Find where the given text appears and provide that cell's center as [x, y] coordinate. 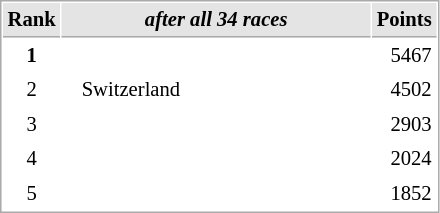
after all 34 races [216, 20]
2024 [404, 158]
1852 [404, 194]
5467 [404, 56]
1 [32, 56]
Switzerland [216, 90]
3 [32, 124]
5 [32, 194]
Rank [32, 20]
4502 [404, 90]
Points [404, 20]
2903 [404, 124]
2 [32, 90]
4 [32, 158]
